Locate the cell with the specified text and output its [x, y] center coordinate. 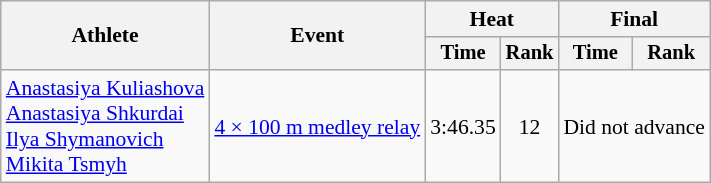
3:46.35 [462, 126]
12 [530, 126]
Heat [492, 19]
4 × 100 m medley relay [317, 126]
Anastasiya KuliashovaAnastasiya ShkurdaiIlya ShymanovichMikita Tsmyh [106, 126]
Athlete [106, 36]
Final [634, 19]
Event [317, 36]
Did not advance [634, 126]
